Determine the [X, Y] coordinate at the center of the cell enclosing the given text.  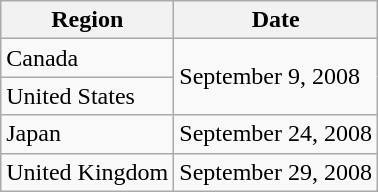
Japan [88, 134]
September 29, 2008 [276, 172]
Canada [88, 58]
September 24, 2008 [276, 134]
United States [88, 96]
Date [276, 20]
Region [88, 20]
United Kingdom [88, 172]
September 9, 2008 [276, 77]
